Return (x, y) of the center of cell containing provided text 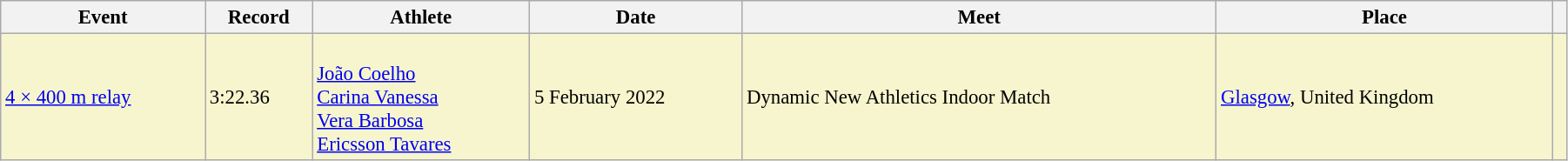
Athlete (421, 17)
Meet (980, 17)
Record (259, 17)
Place (1385, 17)
Dynamic New Athletics Indoor Match (980, 97)
Glasgow, United Kingdom (1385, 97)
Event (103, 17)
Date (636, 17)
João CoelhoCarina VanessaVera BarbosaEricsson Tavares (421, 97)
3:22.36 (259, 97)
4 × 400 m relay (103, 97)
5 February 2022 (636, 97)
